Extract the (X, Y) coordinate from the center of the cell holding the provided text.  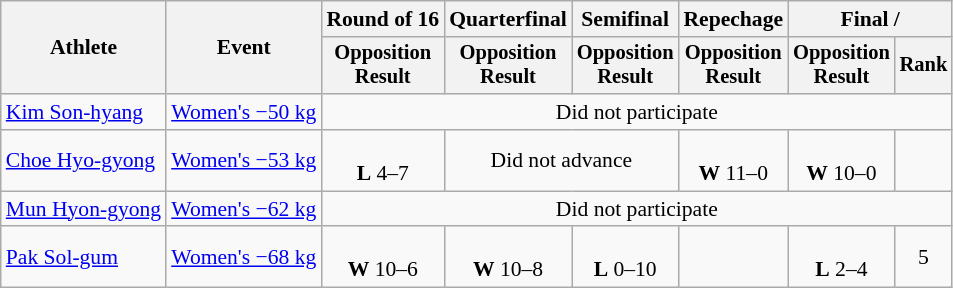
W 10–8 (508, 258)
W 10–6 (382, 258)
L 0–10 (626, 258)
Final / (870, 19)
Event (244, 48)
Athlete (84, 48)
L 2–4 (842, 258)
Quarterfinal (508, 19)
Women's −68 kg (244, 258)
Women's −53 kg (244, 160)
Mun Hyon-gyong (84, 209)
Rank (924, 66)
Did not advance (561, 160)
Semifinal (626, 19)
Women's −50 kg (244, 112)
Repechage (733, 19)
W 10–0 (842, 160)
Kim Son-hyang (84, 112)
W 11–0 (733, 160)
Pak Sol-gum (84, 258)
Women's −62 kg (244, 209)
Choe Hyo-gyong (84, 160)
5 (924, 258)
Round of 16 (382, 19)
L 4–7 (382, 160)
